Detect which cell encompasses the target text, then output its (x, y) center coordinate. 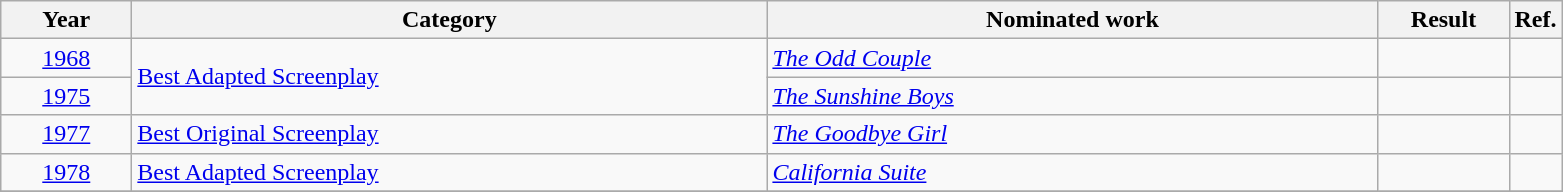
1978 (66, 172)
Result (1444, 20)
The Odd Couple (1072, 58)
Year (66, 20)
1968 (66, 58)
The Goodbye Girl (1072, 134)
Ref. (1536, 20)
1977 (66, 134)
The Sunshine Boys (1072, 96)
1975 (66, 96)
Best Original Screenplay (450, 134)
Category (450, 20)
California Suite (1072, 172)
Nominated work (1072, 20)
